Scan for the cell matching the given text and deliver its (x, y) coordinate at center. 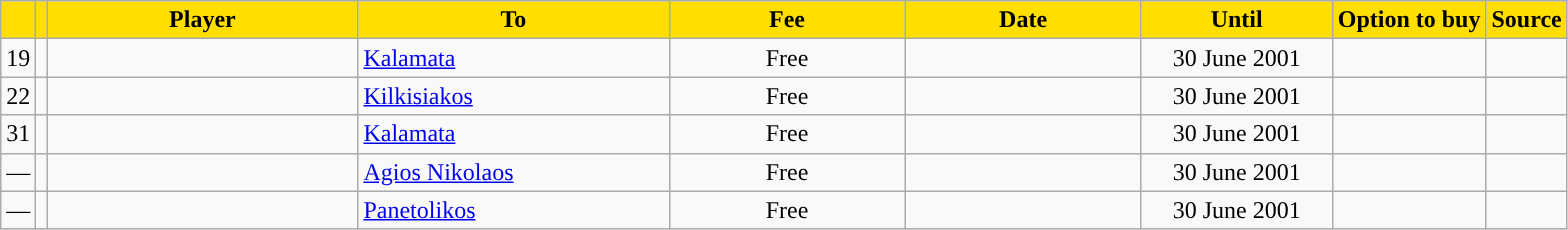
Kilkisiakos (514, 96)
Date (1023, 20)
Agios Nikolaos (514, 172)
Until (1236, 20)
Player (202, 20)
Option to buy (1409, 20)
19 (18, 58)
Source (1526, 20)
Fee (787, 20)
Panetolikos (514, 210)
To (514, 20)
22 (18, 96)
31 (18, 134)
